Return (X, Y) of the center of cell containing provided text 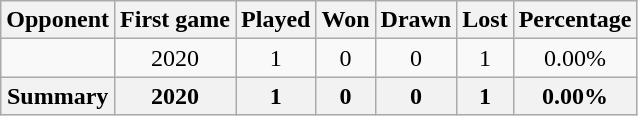
Won (346, 20)
Percentage (575, 20)
Opponent (58, 20)
Drawn (416, 20)
First game (176, 20)
Lost (485, 20)
Played (276, 20)
Summary (58, 96)
